From the cell containing the given text, extract its center point as [X, Y] coordinate. 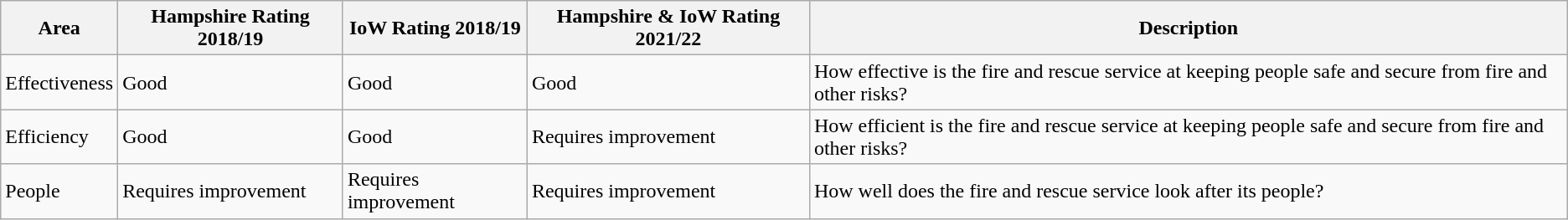
People [59, 191]
How well does the fire and rescue service look after its people? [1188, 191]
How effective is the fire and rescue service at keeping people safe and secure from fire and other risks? [1188, 82]
Efficiency [59, 137]
How efficient is the fire and rescue service at keeping people safe and secure from fire and other risks? [1188, 137]
Hampshire & IoW Rating 2021/22 [668, 28]
Description [1188, 28]
Effectiveness [59, 82]
Area [59, 28]
Hampshire Rating 2018/19 [231, 28]
IoW Rating 2018/19 [435, 28]
